Identify which cell holds the provided text, then report its (X, Y) central coordinate. 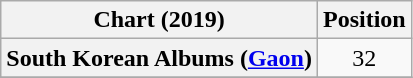
Position (364, 20)
South Korean Albums (Gaon) (160, 58)
32 (364, 58)
Chart (2019) (160, 20)
